Pinpoint the cell where the given text exists, returning its (X, Y) midpoint coordinate. 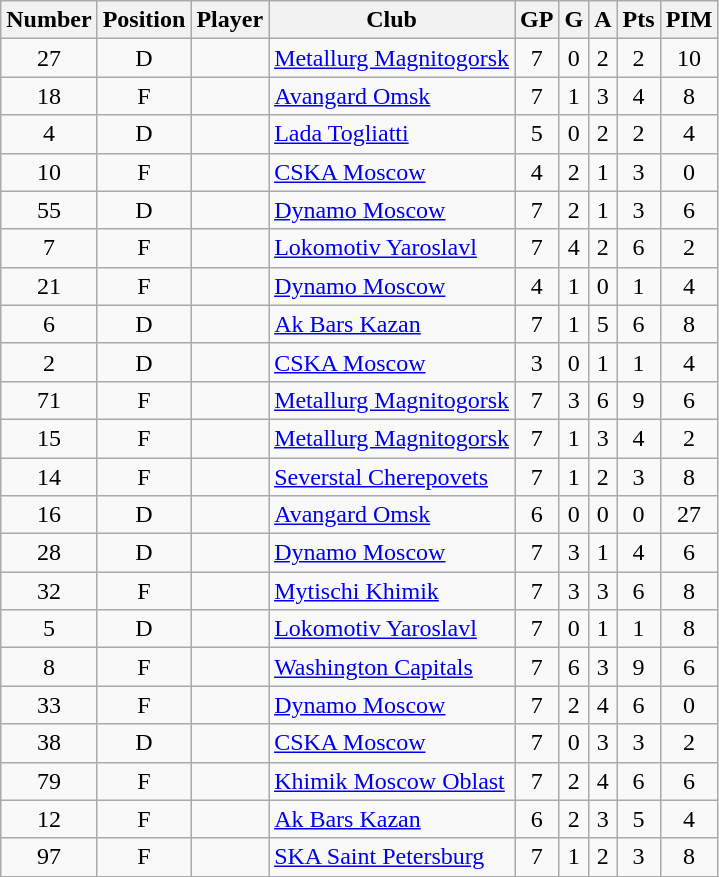
Khimik Moscow Oblast (392, 781)
Severstal Cherepovets (392, 477)
14 (49, 477)
12 (49, 819)
Player (230, 20)
97 (49, 857)
Lada Togliatti (392, 134)
55 (49, 210)
Club (392, 20)
28 (49, 553)
32 (49, 591)
Washington Capitals (392, 667)
Number (49, 20)
71 (49, 400)
38 (49, 743)
79 (49, 781)
18 (49, 96)
Position (144, 20)
16 (49, 515)
GP (537, 20)
Mytischi Khimik (392, 591)
G (574, 20)
PIM (689, 20)
15 (49, 438)
Pts (638, 20)
SKA Saint Petersburg (392, 857)
33 (49, 705)
21 (49, 286)
A (603, 20)
